Search for the cell housing the specified text and yield its [x, y] center coordinate. 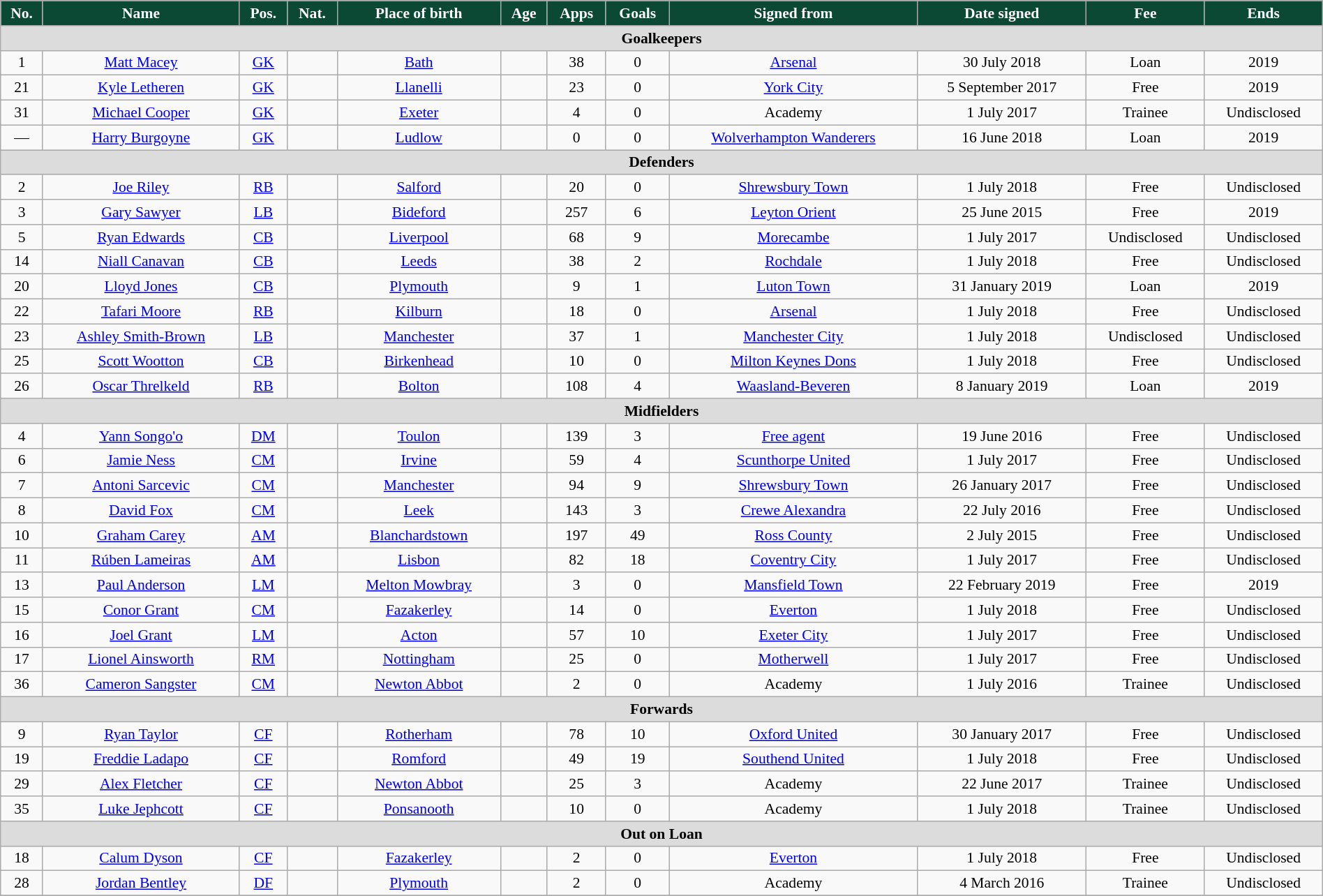
26 [22, 387]
28 [22, 883]
Joel Grant [141, 635]
13 [22, 585]
17 [22, 659]
22 February 2019 [1002, 585]
Jordan Bentley [141, 883]
Bideford [419, 212]
Matt Macey [141, 63]
Toulon [419, 436]
7 [22, 486]
Waasland-Beveren [793, 387]
78 [576, 734]
Ends [1263, 13]
Oxford United [793, 734]
Bolton [419, 387]
Ludlow [419, 137]
25 June 2015 [1002, 212]
Pos. [264, 13]
Rotherham [419, 734]
Exeter City [793, 635]
Jamie Ness [141, 461]
Freddie Ladapo [141, 759]
Date signed [1002, 13]
Oscar Threlkeld [141, 387]
Luton Town [793, 287]
Conor Grant [141, 610]
16 June 2018 [1002, 137]
Scunthorpe United [793, 461]
30 July 2018 [1002, 63]
22 [22, 312]
Birkenhead [419, 361]
Crewe Alexandra [793, 511]
15 [22, 610]
Luke Jephcott [141, 809]
Fee [1146, 13]
Kilburn [419, 312]
Acton [419, 635]
Lisbon [419, 560]
4 March 2016 [1002, 883]
1 July 2016 [1002, 685]
Signed from [793, 13]
257 [576, 212]
Lionel Ainsworth [141, 659]
Southend United [793, 759]
Michael Cooper [141, 113]
Rochdale [793, 262]
Defenders [661, 163]
Place of birth [419, 13]
Wolverhampton Wanderers [793, 137]
Mansfield Town [793, 585]
Calum Dyson [141, 858]
Gary Sawyer [141, 212]
Bath [419, 63]
8 January 2019 [1002, 387]
Forwards [661, 710]
Motherwell [793, 659]
Irvine [419, 461]
Ashley Smith-Brown [141, 336]
Blanchardstown [419, 535]
Name [141, 13]
29 [22, 784]
82 [576, 560]
197 [576, 535]
139 [576, 436]
No. [22, 13]
8 [22, 511]
5 September 2017 [1002, 88]
31 [22, 113]
Kyle Letheren [141, 88]
Ponsanooth [419, 809]
Liverpool [419, 237]
5 [22, 237]
Leek [419, 511]
Milton Keynes Dons [793, 361]
Antoni Sarcevic [141, 486]
Nat. [313, 13]
DM [264, 436]
Free agent [793, 436]
Ross County [793, 535]
Goalkeepers [661, 38]
Tafari Moore [141, 312]
2 July 2015 [1002, 535]
Scott Wootton [141, 361]
Midfielders [661, 411]
30 January 2017 [1002, 734]
94 [576, 486]
Ryan Edwards [141, 237]
RM [264, 659]
— [22, 137]
57 [576, 635]
Yann Songo'o [141, 436]
19 June 2016 [1002, 436]
35 [22, 809]
Graham Carey [141, 535]
Paul Anderson [141, 585]
37 [576, 336]
Apps [576, 13]
22 July 2016 [1002, 511]
Niall Canavan [141, 262]
Joe Riley [141, 188]
Alex Fletcher [141, 784]
York City [793, 88]
Exeter [419, 113]
21 [22, 88]
36 [22, 685]
68 [576, 237]
Goals [638, 13]
Morecambe [793, 237]
31 January 2019 [1002, 287]
Melton Mowbray [419, 585]
16 [22, 635]
Ryan Taylor [141, 734]
Llanelli [419, 88]
26 January 2017 [1002, 486]
David Fox [141, 511]
59 [576, 461]
22 June 2017 [1002, 784]
Manchester City [793, 336]
Harry Burgoyne [141, 137]
Lloyd Jones [141, 287]
Out on Loan [661, 834]
Coventry City [793, 560]
Leeds [419, 262]
Rúben Lameiras [141, 560]
143 [576, 511]
Nottingham [419, 659]
Age [523, 13]
Salford [419, 188]
Cameron Sangster [141, 685]
108 [576, 387]
Romford [419, 759]
Leyton Orient [793, 212]
11 [22, 560]
DF [264, 883]
